Locate the cell with the specified text and output its (X, Y) center coordinate. 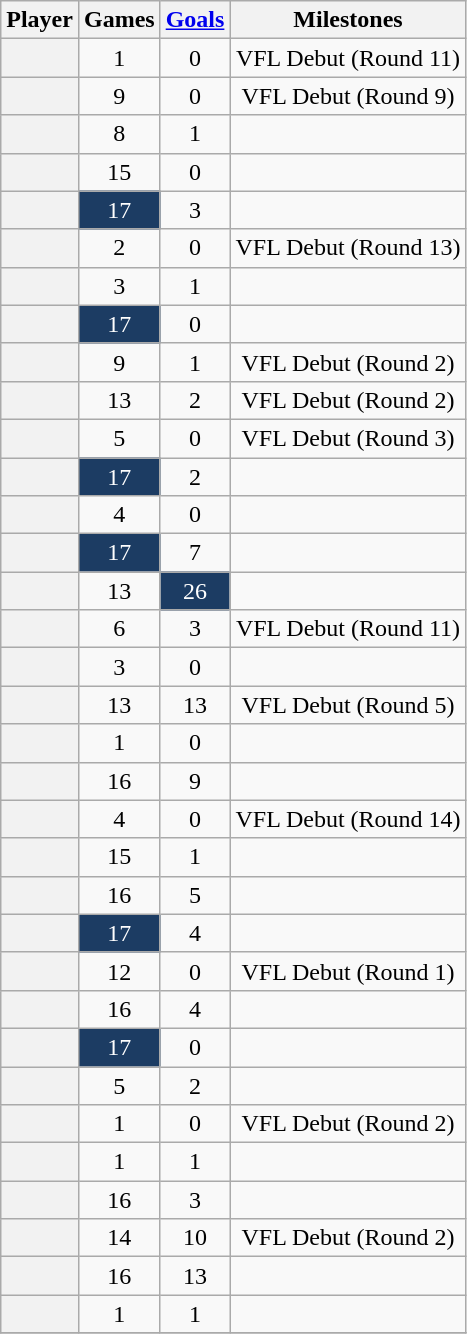
VFL Debut (Round 9) (348, 96)
Goals (195, 20)
14 (119, 1238)
VFL Debut (Round 1) (348, 971)
Games (119, 20)
12 (119, 971)
8 (119, 134)
VFL Debut (Round 13) (348, 248)
Player (40, 20)
Milestones (348, 20)
26 (195, 591)
VFL Debut (Round 5) (348, 705)
7 (195, 553)
VFL Debut (Round 3) (348, 438)
6 (119, 629)
VFL Debut (Round 14) (348, 819)
10 (195, 1238)
